Determine the [X, Y] coordinate at the center of the cell enclosing the given text.  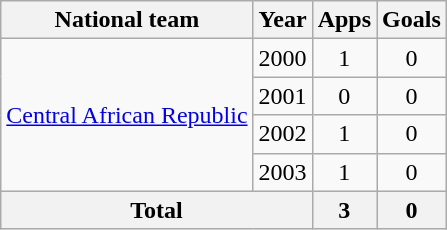
Goals [412, 20]
2003 [282, 172]
Year [282, 20]
Apps [344, 20]
2000 [282, 58]
Total [156, 210]
Central African Republic [127, 115]
2002 [282, 134]
3 [344, 210]
2001 [282, 96]
National team [127, 20]
